For the text-containing cell, return its midpoint in (X, Y) coordinate format. 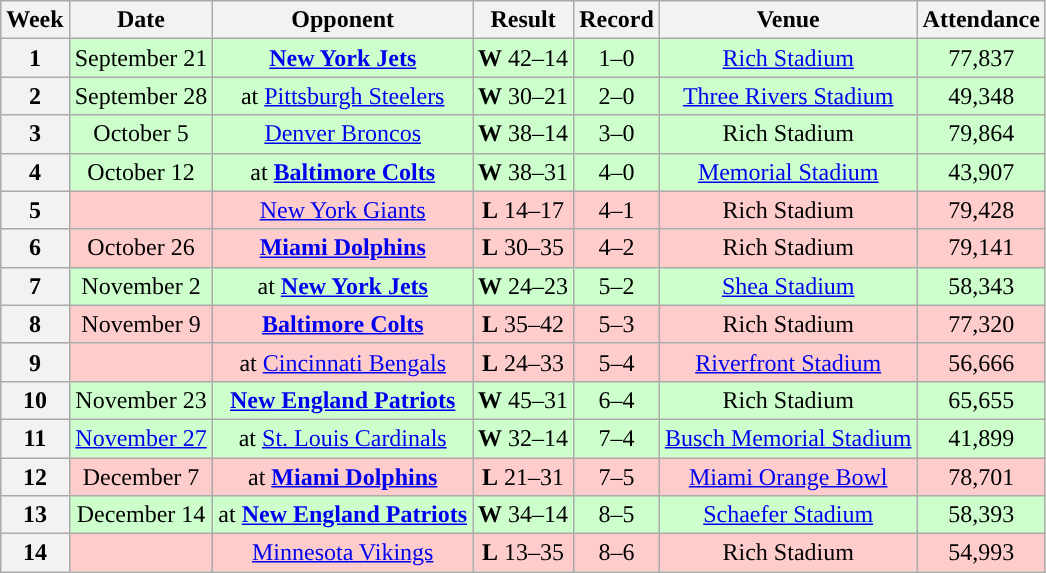
4–2 (617, 248)
Week (35, 20)
77,837 (981, 58)
Three Rivers Stadium (788, 96)
L 30–35 (524, 248)
at Miami Dolphins (343, 477)
September 28 (141, 96)
58,393 (981, 515)
2–0 (617, 96)
at New England Patriots (343, 515)
Date (141, 20)
Miami Dolphins (343, 248)
November 27 (141, 438)
W 32–14 (524, 438)
October 26 (141, 248)
Record (617, 20)
October 12 (141, 172)
Baltimore Colts (343, 324)
8 (35, 324)
79,864 (981, 134)
Shea Stadium (788, 286)
at St. Louis Cardinals (343, 438)
Busch Memorial Stadium (788, 438)
14 (35, 553)
Attendance (981, 20)
7–4 (617, 438)
L 13–35 (524, 553)
W 38–14 (524, 134)
3 (35, 134)
8–6 (617, 553)
4–0 (617, 172)
54,993 (981, 553)
New York Jets (343, 58)
Venue (788, 20)
October 5 (141, 134)
13 (35, 515)
4 (35, 172)
W 45–31 (524, 400)
W 42–14 (524, 58)
11 (35, 438)
New England Patriots (343, 400)
at Baltimore Colts (343, 172)
November 9 (141, 324)
49,348 (981, 96)
7 (35, 286)
Schaefer Stadium (788, 515)
December 7 (141, 477)
7–5 (617, 477)
9 (35, 362)
Denver Broncos (343, 134)
L 21–31 (524, 477)
1 (35, 58)
2 (35, 96)
November 2 (141, 286)
6–4 (617, 400)
5–4 (617, 362)
58,343 (981, 286)
43,907 (981, 172)
at Cincinnati Bengals (343, 362)
8–5 (617, 515)
56,666 (981, 362)
Miami Orange Bowl (788, 477)
5 (35, 210)
1–0 (617, 58)
W 30–21 (524, 96)
W 38–31 (524, 172)
6 (35, 248)
41,899 (981, 438)
September 21 (141, 58)
78,701 (981, 477)
W 34–14 (524, 515)
3–0 (617, 134)
5–2 (617, 286)
65,655 (981, 400)
at New York Jets (343, 286)
Memorial Stadium (788, 172)
Opponent (343, 20)
at Pittsburgh Steelers (343, 96)
4–1 (617, 210)
Minnesota Vikings (343, 553)
77,320 (981, 324)
79,141 (981, 248)
Result (524, 20)
Riverfront Stadium (788, 362)
L 14–17 (524, 210)
December 14 (141, 515)
12 (35, 477)
November 23 (141, 400)
5–3 (617, 324)
10 (35, 400)
New York Giants (343, 210)
W 24–23 (524, 286)
79,428 (981, 210)
L 35–42 (524, 324)
L 24–33 (524, 362)
